Determine the [x, y] coordinate at the center of the cell enclosing the given text.  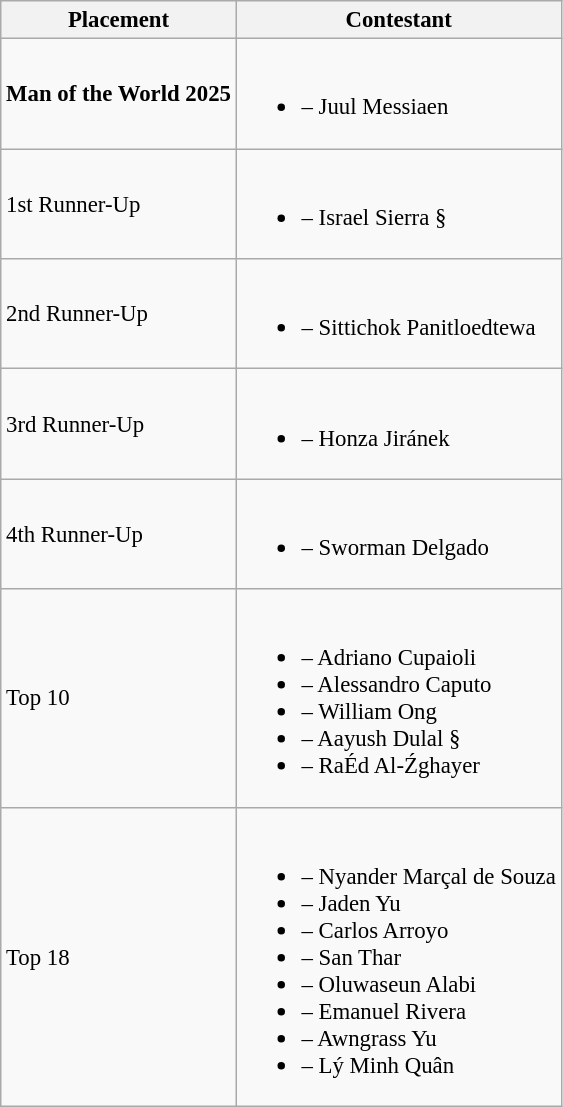
– Sittichok Panitloedtewa [398, 314]
Top 10 [118, 698]
3rd Runner-Up [118, 424]
Contestant [398, 20]
– Israel Sierra § [398, 204]
– Sworman Delgado [398, 534]
– Honza Jiránek [398, 424]
– Nyander Marçal de Souza – Jaden Yu – Carlos Arroyo – San Thar – Oluwaseun Alabi – Emanuel Rivera – Awngrass Yu – Lý Minh Quân [398, 956]
Man of the World 2025 [118, 94]
1st Runner-Up [118, 204]
– Juul Messiaen [398, 94]
4th Runner-Up [118, 534]
2nd Runner-Up [118, 314]
– Adriano Cupaioli – Alessandro Caputo – William Ong – Aayush Dulal § – RaÉd Al-Źghayer [398, 698]
Top 18 [118, 956]
Placement [118, 20]
